From the cell containing the given text, extract its center point as [x, y] coordinate. 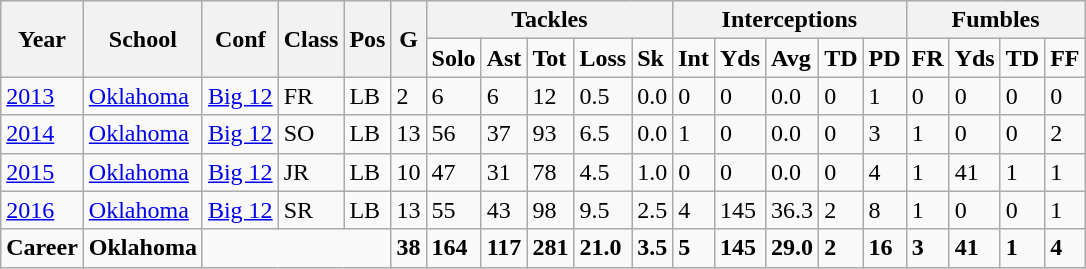
36.3 [792, 210]
Career [42, 248]
Avg [792, 58]
4.5 [603, 172]
43 [504, 210]
Interceptions [790, 20]
117 [504, 248]
93 [550, 134]
Year [42, 39]
Class [311, 39]
29.0 [792, 248]
PD [884, 58]
FF [1065, 58]
Pos [368, 39]
56 [454, 134]
21.0 [603, 248]
8 [884, 210]
Tackles [550, 20]
47 [454, 172]
Loss [603, 58]
12 [550, 96]
Conf [240, 39]
2014 [42, 134]
98 [550, 210]
38 [408, 248]
2016 [42, 210]
164 [454, 248]
3.5 [652, 248]
Sk [652, 58]
1.0 [652, 172]
Int [694, 58]
SR [311, 210]
Solo [454, 58]
5 [694, 248]
9.5 [603, 210]
10 [408, 172]
2.5 [652, 210]
2013 [42, 96]
Ast [504, 58]
SO [311, 134]
31 [504, 172]
281 [550, 248]
Fumbles [996, 20]
16 [884, 248]
G [408, 39]
2015 [42, 172]
JR [311, 172]
0.5 [603, 96]
Tot [550, 58]
37 [504, 134]
School [142, 39]
78 [550, 172]
55 [454, 210]
6.5 [603, 134]
